Determine the [X, Y] coordinate at the center of the cell enclosing the given text.  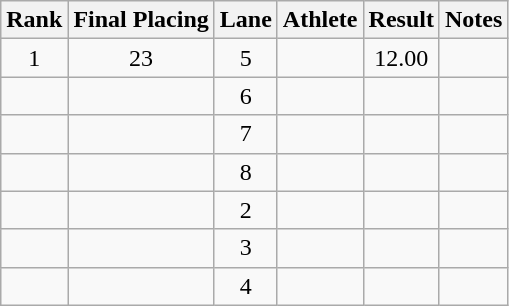
Lane [246, 20]
5 [246, 58]
Athlete [320, 20]
7 [246, 134]
12.00 [401, 58]
Final Placing [141, 20]
23 [141, 58]
Notes [473, 20]
3 [246, 248]
Rank [34, 20]
2 [246, 210]
4 [246, 286]
1 [34, 58]
Result [401, 20]
6 [246, 96]
8 [246, 172]
